Locate the cell with the specified text and output its (x, y) center coordinate. 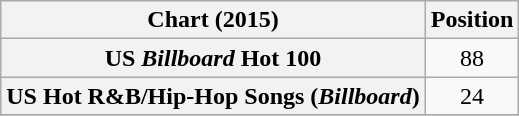
Chart (2015) (213, 20)
24 (472, 96)
Position (472, 20)
88 (472, 58)
US Hot R&B/Hip-Hop Songs (Billboard) (213, 96)
US Billboard Hot 100 (213, 58)
